Locate the cell with the specified text and output its (x, y) center coordinate. 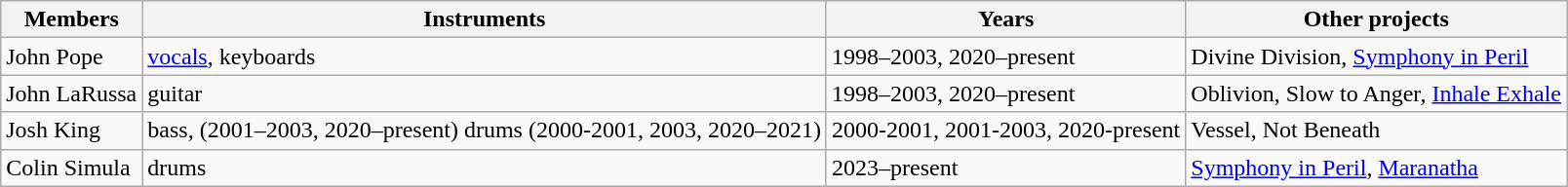
Josh King (72, 131)
John LaRussa (72, 93)
Colin Simula (72, 168)
Members (72, 19)
John Pope (72, 56)
2023–present (1005, 168)
guitar (485, 93)
Divine Division, Symphony in Peril (1377, 56)
Oblivion, Slow to Anger, Inhale Exhale (1377, 93)
drums (485, 168)
Years (1005, 19)
Other projects (1377, 19)
Instruments (485, 19)
bass, (2001–2003, 2020–present) drums (2000-2001, 2003, 2020–2021) (485, 131)
Vessel, Not Beneath (1377, 131)
vocals, keyboards (485, 56)
2000-2001, 2001-2003, 2020-present (1005, 131)
Symphony in Peril, Maranatha (1377, 168)
